Detect which cell encompasses the target text, then output its [X, Y] center coordinate. 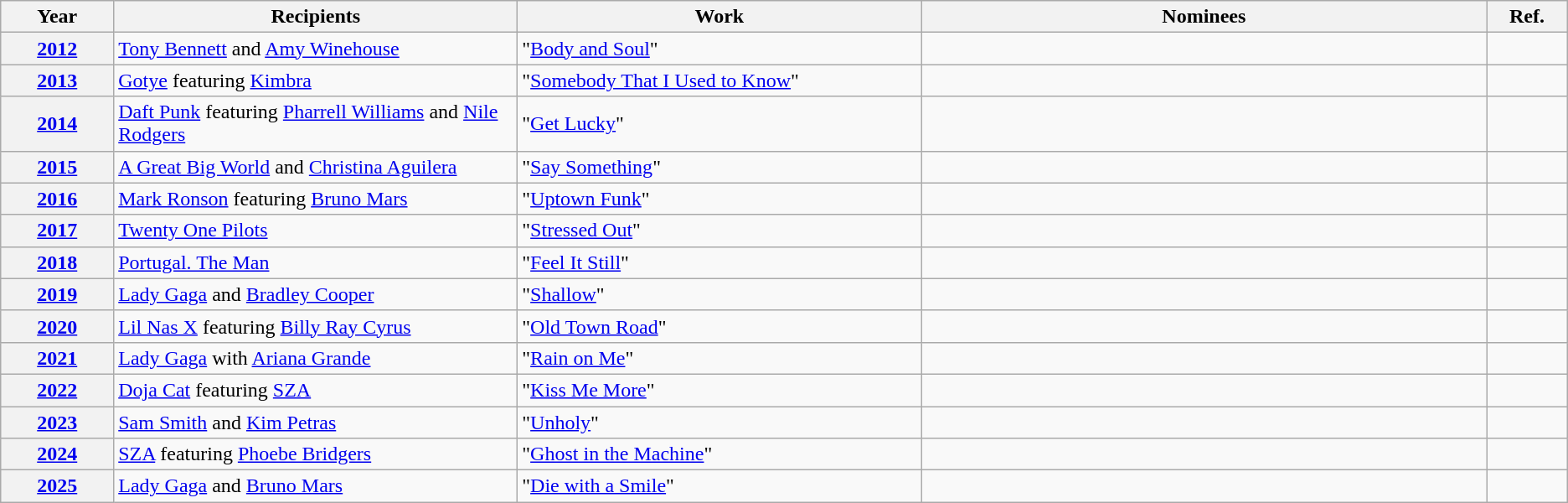
Recipients [316, 17]
"Kiss Me More" [720, 390]
2025 [57, 486]
"Unholy" [720, 422]
Nominees [1204, 17]
2012 [57, 49]
2020 [57, 326]
"Ghost in the Machine" [720, 454]
Ref. [1527, 17]
2016 [57, 199]
"Somebody That I Used to Know" [720, 80]
2022 [57, 390]
"Uptown Funk" [720, 199]
2023 [57, 422]
Portugal. The Man [316, 262]
Doja Cat featuring SZA [316, 390]
"Shallow" [720, 294]
2015 [57, 167]
Year [57, 17]
2021 [57, 358]
Sam Smith and Kim Petras [316, 422]
"Rain on Me" [720, 358]
2018 [57, 262]
Lil Nas X featuring Billy Ray Cyrus [316, 326]
"Die with a Smile" [720, 486]
"Get Lucky" [720, 124]
Daft Punk featuring Pharrell Williams and Nile Rodgers [316, 124]
Work [720, 17]
A Great Big World and Christina Aguilera [316, 167]
2024 [57, 454]
Lady Gaga and Bradley Cooper [316, 294]
"Feel It Still" [720, 262]
"Body and Soul" [720, 49]
"Say Something" [720, 167]
Mark Ronson featuring Bruno Mars [316, 199]
2013 [57, 80]
2019 [57, 294]
"Old Town Road" [720, 326]
Gotye featuring Kimbra [316, 80]
SZA featuring Phoebe Bridgers [316, 454]
Twenty One Pilots [316, 231]
Lady Gaga with Ariana Grande [316, 358]
Lady Gaga and Bruno Mars [316, 486]
2014 [57, 124]
2017 [57, 231]
Tony Bennett and Amy Winehouse [316, 49]
"Stressed Out" [720, 231]
